Extract the [X, Y] coordinate from the center of the cell holding the provided text.  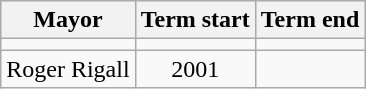
Roger Rigall [68, 69]
Mayor [68, 20]
2001 [195, 69]
Term start [195, 20]
Term end [310, 20]
